Provide the (X, Y) coordinate of the cell's center where the given text is located.  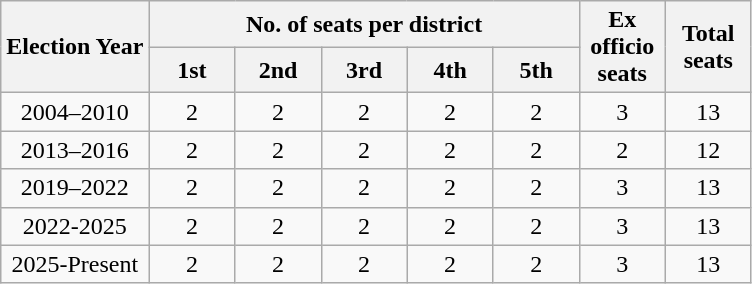
12 (708, 150)
4th (450, 70)
2004–2010 (75, 112)
2nd (278, 70)
3rd (364, 70)
Total seats (708, 47)
No. of seats per district (364, 24)
2025-Present (75, 264)
Election Year (75, 47)
2022-2025 (75, 226)
1st (192, 70)
5th (536, 70)
2013–2016 (75, 150)
Ex officio seats (622, 47)
2019–2022 (75, 188)
